Search for the cell housing the specified text and yield its [x, y] center coordinate. 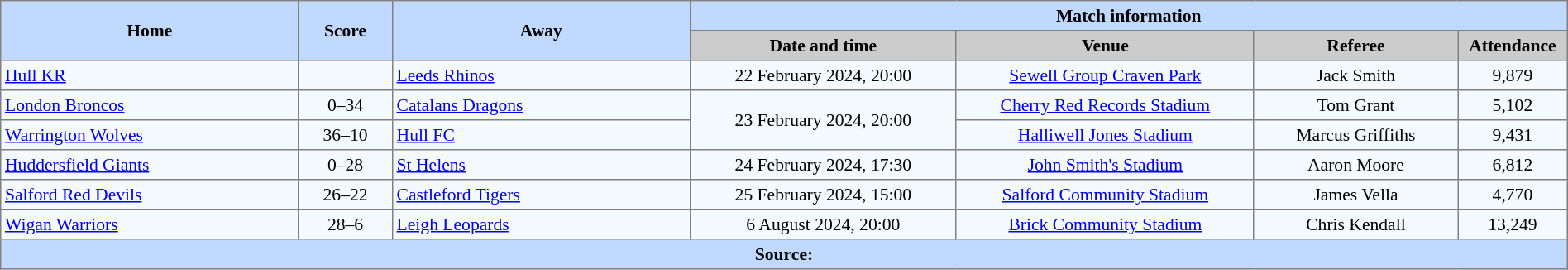
5,102 [1513, 105]
36–10 [346, 135]
Away [541, 31]
Castleford Tigers [541, 195]
Aaron Moore [1355, 165]
Cherry Red Records Stadium [1105, 105]
Brick Community Stadium [1105, 224]
Marcus Griffiths [1355, 135]
Date and time [823, 46]
Referee [1355, 46]
6,812 [1513, 165]
Hull KR [150, 75]
London Broncos [150, 105]
24 February 2024, 17:30 [823, 165]
Salford Red Devils [150, 195]
Match information [1128, 16]
9,879 [1513, 75]
Score [346, 31]
Catalans Dragons [541, 105]
Leigh Leopards [541, 224]
James Vella [1355, 195]
Warrington Wolves [150, 135]
0–34 [346, 105]
Huddersfield Giants [150, 165]
Jack Smith [1355, 75]
Hull FC [541, 135]
Wigan Warriors [150, 224]
Chris Kendall [1355, 224]
Attendance [1513, 46]
Halliwell Jones Stadium [1105, 135]
Salford Community Stadium [1105, 195]
23 February 2024, 20:00 [823, 120]
9,431 [1513, 135]
22 February 2024, 20:00 [823, 75]
13,249 [1513, 224]
4,770 [1513, 195]
0–28 [346, 165]
25 February 2024, 15:00 [823, 195]
St Helens [541, 165]
Home [150, 31]
6 August 2024, 20:00 [823, 224]
28–6 [346, 224]
Tom Grant [1355, 105]
Source: [784, 254]
26–22 [346, 195]
Leeds Rhinos [541, 75]
John Smith's Stadium [1105, 165]
Venue [1105, 46]
Sewell Group Craven Park [1105, 75]
